Provide the (x, y) coordinate of the cell's center where the given text is located.  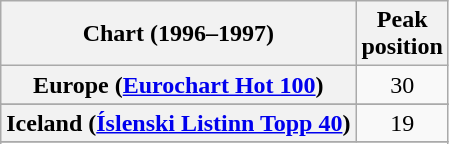
Chart (1996–1997) (178, 34)
Peakposition (402, 34)
30 (402, 85)
Europe (Eurochart Hot 100) (178, 85)
Iceland (Íslenski Listinn Topp 40) (178, 123)
19 (402, 123)
